Locate the cell with the specified text and output its (X, Y) center coordinate. 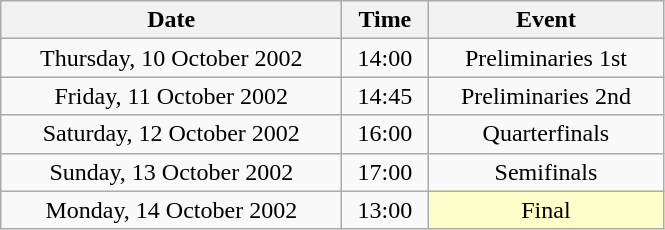
Thursday, 10 October 2002 (172, 58)
Quarterfinals (546, 134)
Sunday, 13 October 2002 (172, 172)
Saturday, 12 October 2002 (172, 134)
Time (385, 20)
Monday, 14 October 2002 (172, 210)
Event (546, 20)
14:00 (385, 58)
Preliminaries 2nd (546, 96)
14:45 (385, 96)
16:00 (385, 134)
Preliminaries 1st (546, 58)
17:00 (385, 172)
Final (546, 210)
13:00 (385, 210)
Semifinals (546, 172)
Friday, 11 October 2002 (172, 96)
Date (172, 20)
